For the text-containing cell, return its midpoint in (x, y) coordinate format. 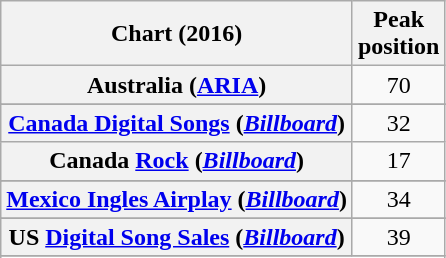
34 (398, 199)
Australia (ARIA) (177, 85)
Canada Rock (Billboard) (177, 161)
Chart (2016) (177, 34)
Canada Digital Songs (Billboard) (177, 123)
70 (398, 85)
US Digital Song Sales (Billboard) (177, 237)
32 (398, 123)
Mexico Ingles Airplay (Billboard) (177, 199)
Peak position (398, 34)
39 (398, 237)
17 (398, 161)
